Pinpoint the cell where the given text exists, returning its [X, Y] midpoint coordinate. 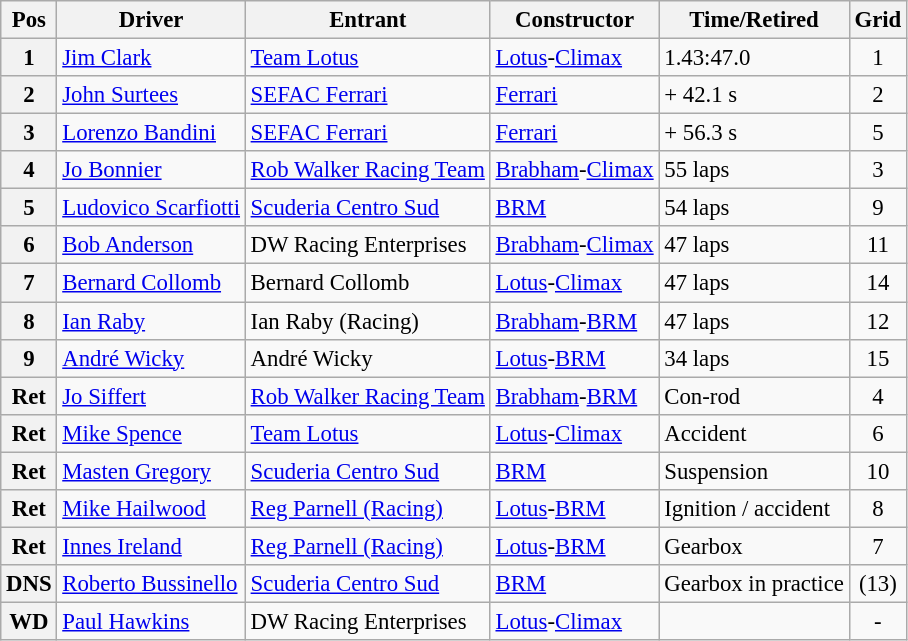
10 [878, 471]
Gearbox [754, 546]
John Surtees [151, 95]
Roberto Bussinello [151, 584]
Ian Raby (Racing) [368, 321]
Innes Ireland [151, 546]
Time/Retired [754, 20]
Accident [754, 433]
Jo Siffert [151, 396]
Mike Hailwood [151, 509]
Ian Raby [151, 321]
DNS [29, 584]
11 [878, 245]
- [878, 621]
Ludovico Scarfiotti [151, 208]
14 [878, 283]
34 laps [754, 358]
Con-rod [754, 396]
12 [878, 321]
Pos [29, 20]
Entrant [368, 20]
Suspension [754, 471]
15 [878, 358]
Bob Anderson [151, 245]
Paul Hawkins [151, 621]
Grid [878, 20]
Mike Spence [151, 433]
Gearbox in practice [754, 584]
1.43:47.0 [754, 58]
WD [29, 621]
+ 56.3 s [754, 133]
Lorenzo Bandini [151, 133]
54 laps [754, 208]
(13) [878, 584]
55 laps [754, 170]
Driver [151, 20]
+ 42.1 s [754, 95]
Jim Clark [151, 58]
Constructor [574, 20]
Ignition / accident [754, 509]
Masten Gregory [151, 471]
Jo Bonnier [151, 170]
